Output the (X, Y) coordinate of the center of the cell containing the given text.  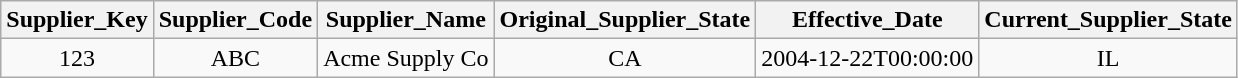
IL (1108, 58)
CA (625, 58)
Original_Supplier_State (625, 20)
Current_Supplier_State (1108, 20)
Acme Supply Co (406, 58)
Supplier_Name (406, 20)
ABC (235, 58)
123 (77, 58)
Supplier_Key (77, 20)
Supplier_Code (235, 20)
2004-12-22T00:00:00 (868, 58)
Effective_Date (868, 20)
